From the cell containing the given text, extract its center point as [X, Y] coordinate. 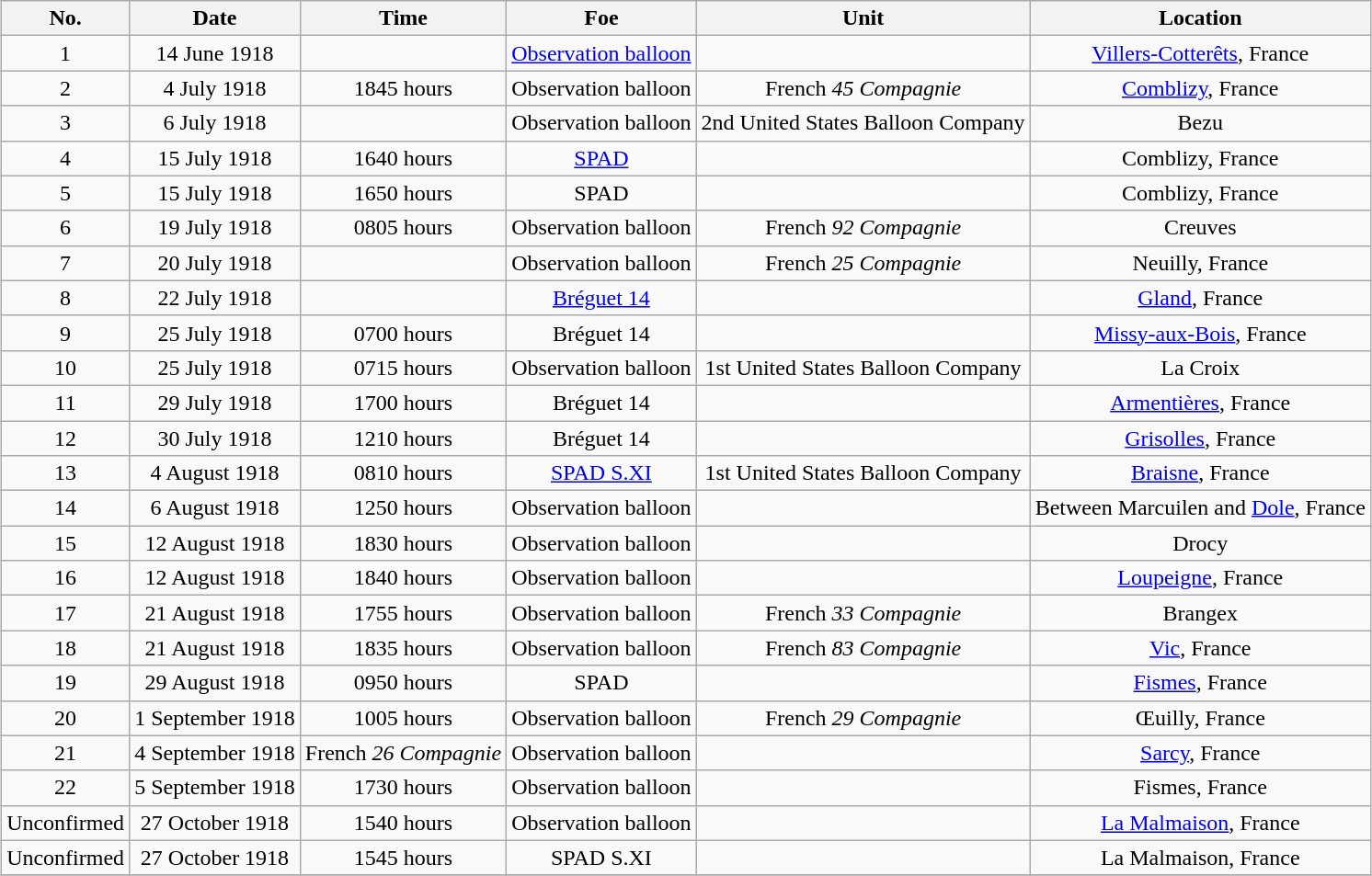
1835 hours [403, 648]
Bezu [1200, 123]
18 [66, 648]
4 July 1918 [215, 88]
Gland, France [1200, 298]
4 August 1918 [215, 473]
1730 hours [403, 788]
French 83 Compagnie [863, 648]
20 [66, 718]
Villers-Cotterêts, France [1200, 53]
Vic, France [1200, 648]
6 [66, 228]
Foe [601, 18]
French 29 Compagnie [863, 718]
2nd United States Balloon Company [863, 123]
6 July 1918 [215, 123]
0700 hours [403, 333]
4 [66, 158]
2 [66, 88]
10 [66, 368]
1 September 1918 [215, 718]
0715 hours [403, 368]
Date [215, 18]
Creuves [1200, 228]
Between Marcuilen and Dole, France [1200, 508]
5 [66, 193]
1545 hours [403, 858]
1755 hours [403, 613]
4 September 1918 [215, 753]
1 [66, 53]
Neuilly, France [1200, 263]
Missy-aux-Bois, France [1200, 333]
No. [66, 18]
9 [66, 333]
La Croix [1200, 368]
20 July 1918 [215, 263]
1650 hours [403, 193]
15 [66, 543]
21 [66, 753]
0810 hours [403, 473]
Grisolles, France [1200, 438]
Unit [863, 18]
Œuilly, France [1200, 718]
0950 hours [403, 683]
1700 hours [403, 403]
Sarcy, France [1200, 753]
14 June 1918 [215, 53]
29 July 1918 [215, 403]
French 25 Compagnie [863, 263]
Loupeigne, France [1200, 578]
1830 hours [403, 543]
5 September 1918 [215, 788]
1840 hours [403, 578]
6 August 1918 [215, 508]
1845 hours [403, 88]
19 July 1918 [215, 228]
17 [66, 613]
19 [66, 683]
8 [66, 298]
Drocy [1200, 543]
1540 hours [403, 823]
7 [66, 263]
Time [403, 18]
Braisne, France [1200, 473]
14 [66, 508]
3 [66, 123]
French 92 Compagnie [863, 228]
Armentières, France [1200, 403]
12 [66, 438]
1250 hours [403, 508]
13 [66, 473]
30 July 1918 [215, 438]
0805 hours [403, 228]
22 July 1918 [215, 298]
1005 hours [403, 718]
French 33 Compagnie [863, 613]
French 45 Compagnie [863, 88]
22 [66, 788]
1210 hours [403, 438]
Brangex [1200, 613]
1640 hours [403, 158]
Location [1200, 18]
11 [66, 403]
29 August 1918 [215, 683]
French 26 Compagnie [403, 753]
16 [66, 578]
